For the text-containing cell, return its midpoint in [X, Y] coordinate format. 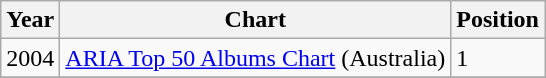
2004 [30, 58]
ARIA Top 50 Albums Chart (Australia) [256, 58]
Chart [256, 20]
Position [498, 20]
1 [498, 58]
Year [30, 20]
